Output the (X, Y) coordinate of the center of the cell containing the given text.  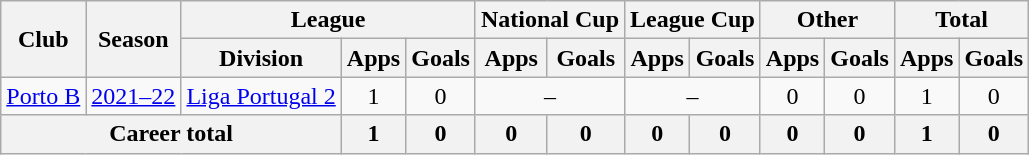
Season (134, 39)
Career total (172, 134)
League (328, 20)
Division (261, 58)
Other (827, 20)
Liga Portugal 2 (261, 96)
2021–22 (134, 96)
Total (961, 20)
League Cup (693, 20)
Club (44, 39)
National Cup (550, 20)
Porto B (44, 96)
